Return (x, y) of the center of cell containing provided text 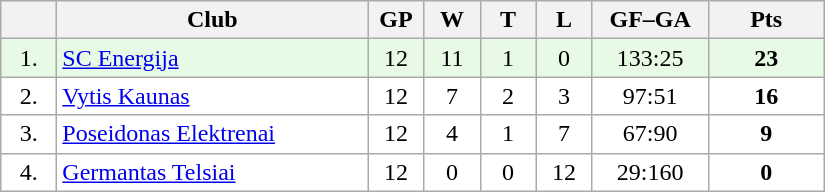
Club (212, 20)
W (452, 20)
3. (29, 134)
2. (29, 96)
GF–GA (650, 20)
67:90 (650, 134)
Poseidonas Elektrenai (212, 134)
Pts (766, 20)
Germantas Telsiai (212, 172)
T (508, 20)
16 (766, 96)
L (564, 20)
4. (29, 172)
29:160 (650, 172)
9 (766, 134)
2 (508, 96)
Vytis Kaunas (212, 96)
11 (452, 58)
1. (29, 58)
4 (452, 134)
133:25 (650, 58)
23 (766, 58)
3 (564, 96)
GP (396, 20)
97:51 (650, 96)
SC Energija (212, 58)
